Provide the [x, y] coordinate of the cell's center where the given text is located.  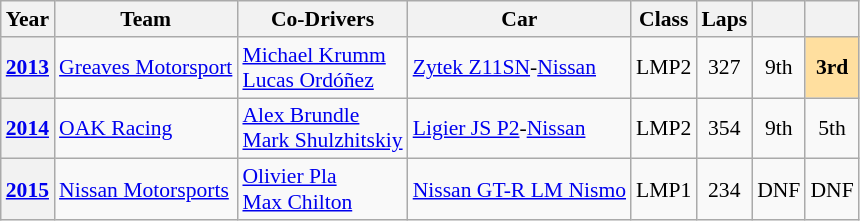
Laps [724, 19]
354 [724, 128]
2013 [28, 68]
3rd [832, 68]
Alex Brundle Mark Shulzhitskiy [322, 128]
Car [520, 19]
Nissan Motorsports [146, 190]
Year [28, 19]
Ligier JS P2-Nissan [520, 128]
2015 [28, 190]
234 [724, 190]
Team [146, 19]
LMP1 [664, 190]
Olivier Pla Max Chilton [322, 190]
327 [724, 68]
Michael Krumm Lucas Ordóñez [322, 68]
Nissan GT-R LM Nismo [520, 190]
Co-Drivers [322, 19]
Greaves Motorsport [146, 68]
2014 [28, 128]
Zytek Z11SN-Nissan [520, 68]
OAK Racing [146, 128]
Class [664, 19]
5th [832, 128]
